Find where the given text appears and provide that cell's center as [X, Y] coordinate. 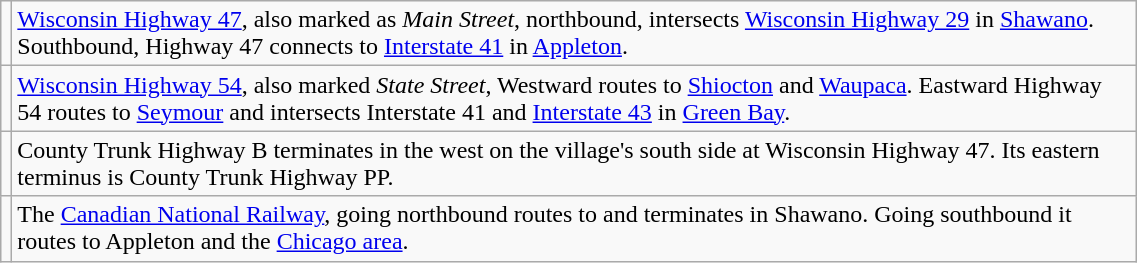
The Canadian National Railway, going northbound routes to and terminates in Shawano. Going southbound it routes to Appleton and the Chicago area. [574, 228]
County Trunk Highway B terminates in the west on the village's south side at Wisconsin Highway 47. Its eastern terminus is County Trunk Highway PP. [574, 164]
